Scan for the cell matching the given text and deliver its [X, Y] coordinate at center. 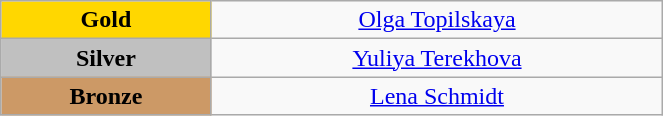
Olga Topilskaya [437, 20]
Yuliya Terekhova [437, 58]
Silver [106, 58]
Lena Schmidt [437, 96]
Gold [106, 20]
Bronze [106, 96]
